Capture the cell that displays the provided text and extract its (x, y) central coordinate. 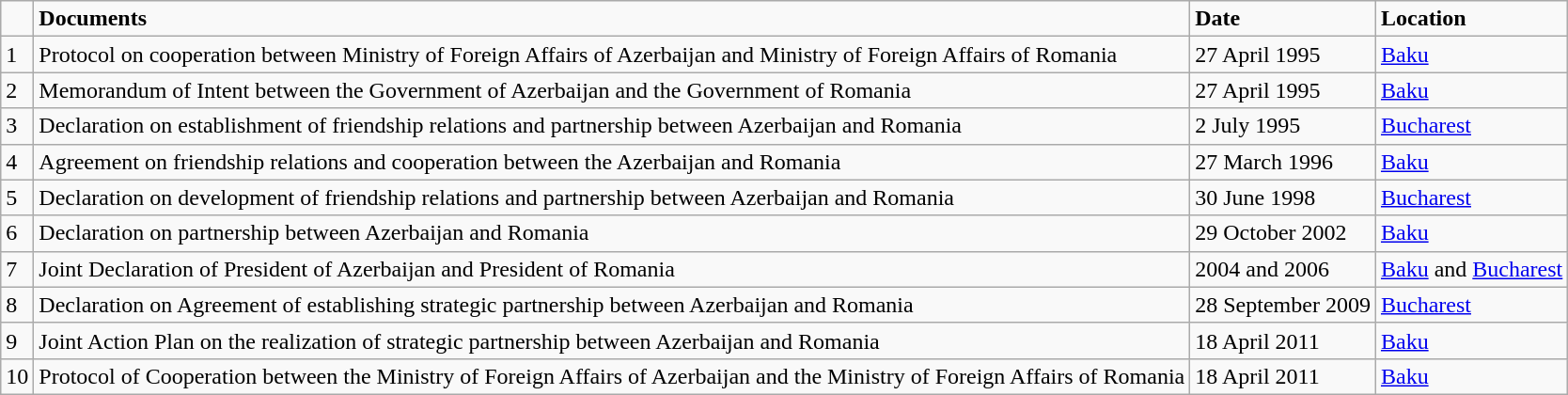
7 (17, 269)
Date (1283, 19)
27 March 1996 (1283, 162)
6 (17, 233)
Declaration on establishment of friendship relations and partnership between Azerbaijan and Romania (612, 126)
Joint Action Plan on the realization of strategic partnership between Azerbaijan and Romania (612, 340)
Declaration on Agreement of establishing strategic partnership between Azerbaijan and Romania (612, 305)
30 June 1998 (1283, 197)
Agreement on friendship relations and cooperation between the Azerbaijan and Romania (612, 162)
10 (17, 376)
29 October 2002 (1283, 233)
8 (17, 305)
4 (17, 162)
1 (17, 55)
2 (17, 90)
Baku and Bucharest (1471, 269)
5 (17, 197)
Protocol on cooperation between Ministry of Foreign Affairs of Azerbaijan and Ministry of Foreign Affairs of Romania (612, 55)
2 July 1995 (1283, 126)
Location (1471, 19)
3 (17, 126)
28 September 2009 (1283, 305)
9 (17, 340)
Documents (612, 19)
Memorandum of Intent between the Government of Azerbaijan and the Government of Romania (612, 90)
Joint Declaration of President of Azerbaijan and President of Romania (612, 269)
Protocol of Cooperation between the Ministry of Foreign Affairs of Azerbaijan and the Ministry of Foreign Affairs of Romania (612, 376)
Declaration on partnership between Azerbaijan and Romania (612, 233)
2004 and 2006 (1283, 269)
Declaration on development of friendship relations and partnership between Azerbaijan and Romania (612, 197)
